Capture the cell that displays the provided text and extract its (x, y) central coordinate. 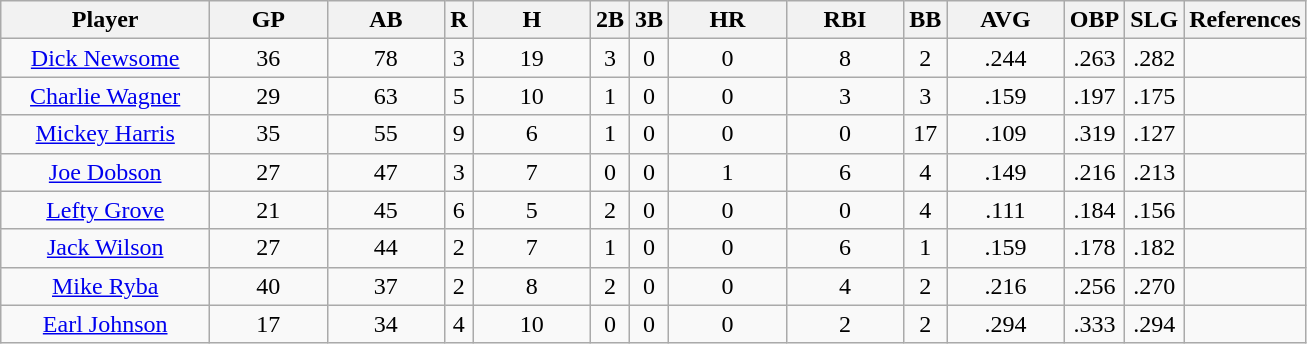
19 (532, 58)
55 (386, 134)
9 (459, 134)
.263 (1094, 58)
29 (268, 96)
2B (610, 20)
.244 (1006, 58)
Earl Johnson (106, 324)
.149 (1006, 172)
.333 (1094, 324)
.270 (1154, 286)
AB (386, 20)
45 (386, 210)
Mickey Harris (106, 134)
.111 (1006, 210)
.175 (1154, 96)
40 (268, 286)
.184 (1094, 210)
HR (728, 20)
3B (650, 20)
.182 (1154, 248)
63 (386, 96)
.127 (1154, 134)
BB (926, 20)
47 (386, 172)
.109 (1006, 134)
Player (106, 20)
GP (268, 20)
.213 (1154, 172)
AVG (1006, 20)
.178 (1094, 248)
44 (386, 248)
21 (268, 210)
78 (386, 58)
34 (386, 324)
References (1246, 20)
.282 (1154, 58)
Jack Wilson (106, 248)
Charlie Wagner (106, 96)
R (459, 20)
Dick Newsome (106, 58)
.319 (1094, 134)
Lefty Grove (106, 210)
H (532, 20)
37 (386, 286)
.197 (1094, 96)
.156 (1154, 210)
36 (268, 58)
Mike Ryba (106, 286)
.256 (1094, 286)
SLG (1154, 20)
35 (268, 134)
RBI (844, 20)
Joe Dobson (106, 172)
OBP (1094, 20)
